Search for the cell housing the specified text and yield its (x, y) center coordinate. 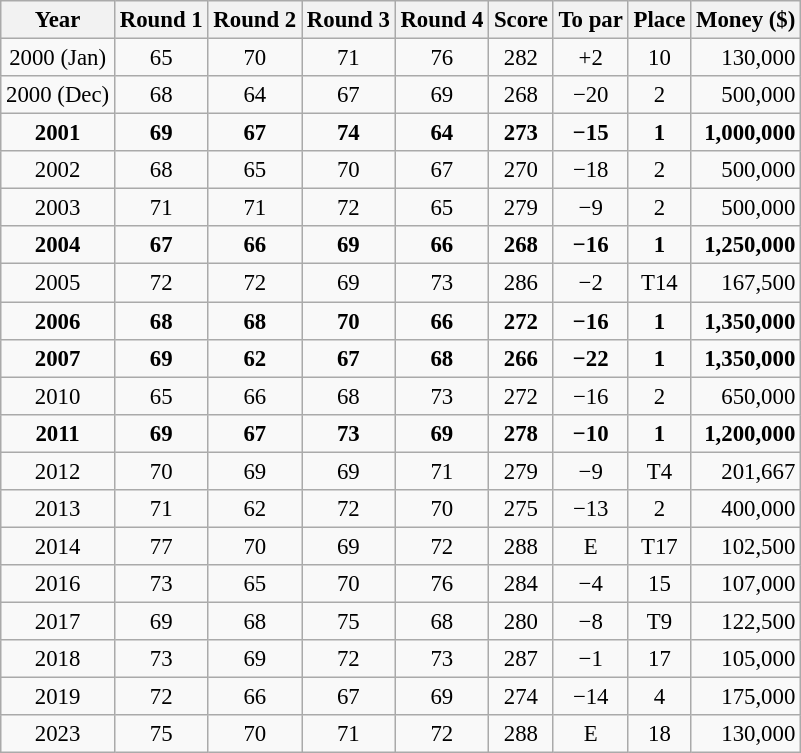
266 (522, 358)
167,500 (746, 283)
273 (522, 133)
278 (522, 433)
2011 (58, 433)
122,500 (746, 621)
T14 (659, 283)
4 (659, 697)
284 (522, 584)
15 (659, 584)
286 (522, 283)
287 (522, 659)
17 (659, 659)
−22 (590, 358)
2016 (58, 584)
−15 (590, 133)
T4 (659, 471)
201,667 (746, 471)
280 (522, 621)
2005 (58, 283)
1,200,000 (746, 433)
650,000 (746, 396)
2007 (58, 358)
2023 (58, 734)
−18 (590, 170)
Round 2 (255, 20)
2019 (58, 697)
T9 (659, 621)
2014 (58, 546)
Round 1 (161, 20)
10 (659, 58)
282 (522, 58)
T17 (659, 546)
−10 (590, 433)
−1 (590, 659)
2013 (58, 509)
To par (590, 20)
2010 (58, 396)
Money ($) (746, 20)
270 (522, 170)
275 (522, 509)
1,250,000 (746, 245)
−14 (590, 697)
400,000 (746, 509)
2002 (58, 170)
1,000,000 (746, 133)
2012 (58, 471)
−8 (590, 621)
2000 (Dec) (58, 95)
74 (349, 133)
−4 (590, 584)
Round 3 (349, 20)
2018 (58, 659)
−2 (590, 283)
175,000 (746, 697)
2001 (58, 133)
2006 (58, 321)
2004 (58, 245)
77 (161, 546)
107,000 (746, 584)
102,500 (746, 546)
−20 (590, 95)
Year (58, 20)
Place (659, 20)
2003 (58, 208)
274 (522, 697)
−13 (590, 509)
+2 (590, 58)
Score (522, 20)
Round 4 (442, 20)
2017 (58, 621)
18 (659, 734)
2000 (Jan) (58, 58)
105,000 (746, 659)
